Identify which cell holds the provided text, then report its [x, y] central coordinate. 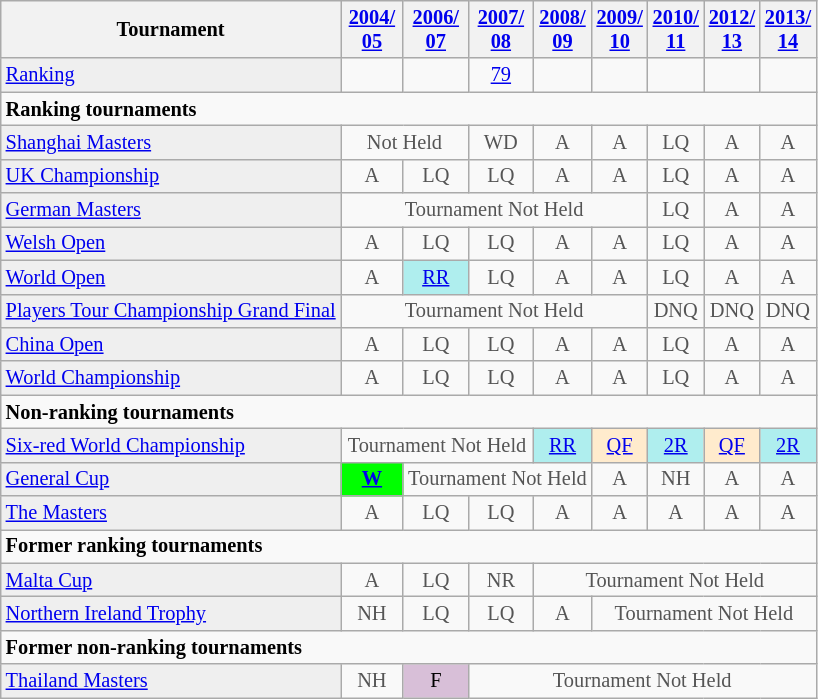
German Masters [171, 210]
Former ranking tournaments [408, 546]
Thailand Masters [171, 681]
Ranking tournaments [408, 109]
2009/10 [620, 29]
2007/08 [500, 29]
Shanghai Masters [171, 142]
UK Championship [171, 176]
Tournament [171, 29]
Ranking [171, 75]
Northern Ireland Trophy [171, 613]
Not Held [404, 142]
F [436, 681]
WD [500, 142]
Non-ranking tournaments [408, 412]
NR [500, 580]
Six-red World Championship [171, 445]
The Masters [171, 513]
W [372, 479]
General Cup [171, 479]
Former non-ranking tournaments [408, 647]
2004/05 [372, 29]
Players Tour Championship Grand Final [171, 311]
2013/14 [788, 29]
World Open [171, 277]
2008/09 [562, 29]
Malta Cup [171, 580]
World Championship [171, 378]
2010/11 [676, 29]
2006/07 [436, 29]
Welsh Open [171, 243]
China Open [171, 344]
2012/13 [732, 29]
79 [500, 75]
